From the cell containing the given text, extract its center point as [X, Y] coordinate. 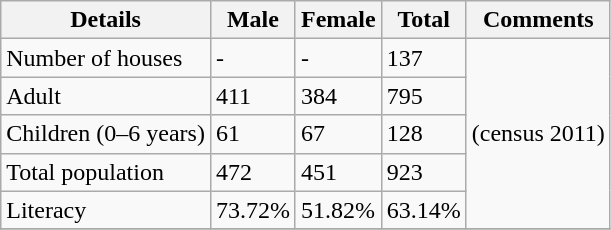
61 [252, 134]
Details [106, 20]
Literacy [106, 210]
384 [338, 96]
73.72% [252, 210]
Adult [106, 96]
411 [252, 96]
63.14% [424, 210]
Number of houses [106, 58]
923 [424, 172]
51.82% [338, 210]
137 [424, 58]
Children (0–6 years) [106, 134]
Total [424, 20]
128 [424, 134]
Male [252, 20]
472 [252, 172]
795 [424, 96]
Total population [106, 172]
67 [338, 134]
Female [338, 20]
Comments [538, 20]
451 [338, 172]
(census 2011) [538, 134]
